Pinpoint the cell where the given text exists, returning its (x, y) midpoint coordinate. 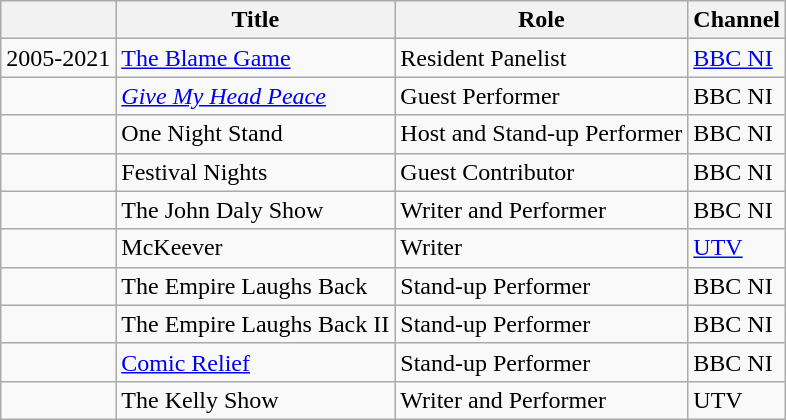
The Empire Laughs Back II (256, 324)
Guest Performer (542, 96)
One Night Stand (256, 134)
Role (542, 20)
Comic Relief (256, 362)
Festival Nights (256, 172)
Channel (737, 20)
Resident Panelist (542, 58)
Give My Head Peace (256, 96)
Guest Contributor (542, 172)
The Kelly Show (256, 400)
The John Daly Show (256, 210)
Host and Stand-up Performer (542, 134)
The Blame Game (256, 58)
Writer (542, 248)
2005-2021 (58, 58)
The Empire Laughs Back (256, 286)
McKeever (256, 248)
Title (256, 20)
